Identify which cell holds the provided text, then report its (X, Y) central coordinate. 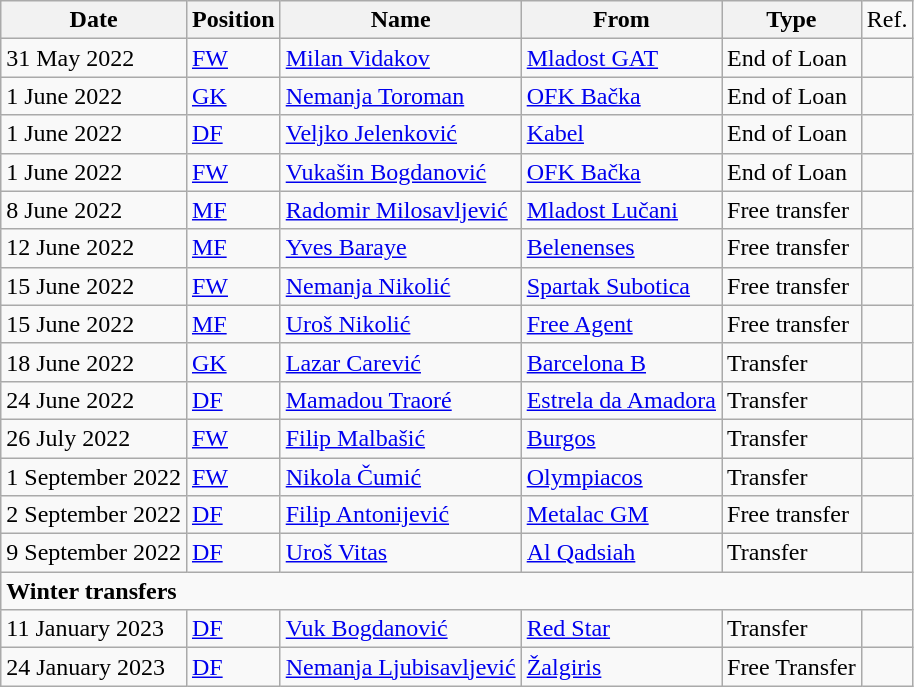
Date (94, 20)
Red Star (621, 629)
Vukašin Bogdanović (400, 172)
Nemanja Nikolić (400, 286)
Uroš Vitas (400, 553)
Veljko Jelenković (400, 134)
Žalgiris (621, 667)
Spartak Subotica (621, 286)
Mladost GAT (621, 58)
Estrela da Amadora (621, 400)
24 January 2023 (94, 667)
Filip Malbašić (400, 438)
Nikola Čumić (400, 477)
Burgos (621, 438)
Winter transfers (457, 591)
Lazar Carević (400, 362)
1 September 2022 (94, 477)
Yves Baraye (400, 248)
From (621, 20)
Ref. (887, 20)
Name (400, 20)
Free Agent (621, 324)
31 May 2022 (94, 58)
12 June 2022 (94, 248)
9 September 2022 (94, 553)
Barcelona B (621, 362)
11 January 2023 (94, 629)
Kabel (621, 134)
Mamadou Traoré (400, 400)
Vuk Bogdanović (400, 629)
Milan Vidakov (400, 58)
18 June 2022 (94, 362)
Type (792, 20)
Uroš Nikolić (400, 324)
8 June 2022 (94, 210)
Nemanja Toroman (400, 96)
Nemanja Ljubisavljević (400, 667)
Olympiacos (621, 477)
Mladost Lučani (621, 210)
Belenenses (621, 248)
Filip Antonijević (400, 515)
2 September 2022 (94, 515)
Radomir Milosavljević (400, 210)
Al Qadsiah (621, 553)
24 June 2022 (94, 400)
26 July 2022 (94, 438)
Position (233, 20)
Metalac GM (621, 515)
Free Transfer (792, 667)
